Determine the [x, y] coordinate at the center of the cell enclosing the given text.  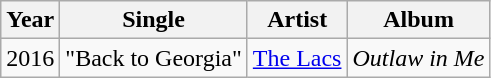
The Lacs [297, 58]
"Back to Georgia" [154, 58]
Outlaw in Me [418, 58]
Artist [297, 20]
Album [418, 20]
Year [30, 20]
Single [154, 20]
2016 [30, 58]
